Search for the cell housing the specified text and yield its (x, y) center coordinate. 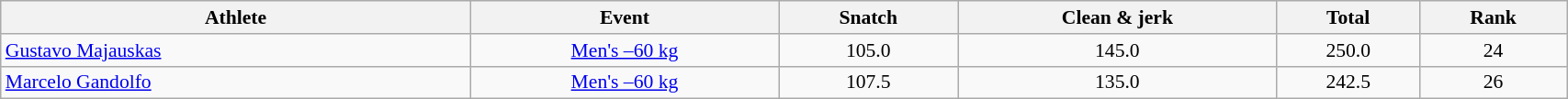
Total (1348, 17)
24 (1493, 50)
105.0 (869, 50)
107.5 (869, 82)
26 (1493, 82)
Athlete (235, 17)
Gustavo Majauskas (235, 50)
145.0 (1117, 50)
135.0 (1117, 82)
Snatch (869, 17)
Clean & jerk (1117, 17)
242.5 (1348, 82)
Rank (1493, 17)
250.0 (1348, 50)
Event (625, 17)
Marcelo Gandolfo (235, 82)
